Return (X, Y) of the center of cell containing provided text 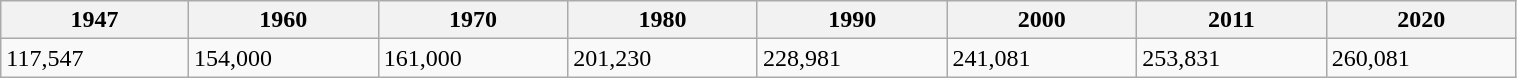
253,831 (1232, 58)
1960 (283, 20)
117,547 (95, 58)
241,081 (1042, 58)
154,000 (283, 58)
260,081 (1421, 58)
2011 (1232, 20)
1980 (663, 20)
201,230 (663, 58)
2020 (1421, 20)
228,981 (852, 58)
1947 (95, 20)
1990 (852, 20)
161,000 (473, 58)
2000 (1042, 20)
1970 (473, 20)
